Pinpoint the cell where the given text exists, returning its [x, y] midpoint coordinate. 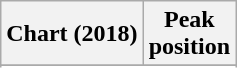
Chart (2018) [72, 34]
Peak position [189, 34]
